Return (x, y) of the center of cell containing provided text 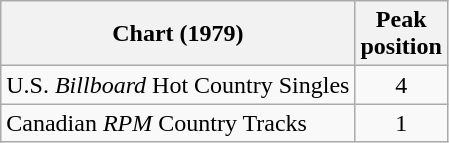
Canadian RPM Country Tracks (178, 123)
U.S. Billboard Hot Country Singles (178, 85)
4 (401, 85)
Peakposition (401, 34)
Chart (1979) (178, 34)
1 (401, 123)
